Provide the (x, y) coordinate of the cell's center where the given text is located.  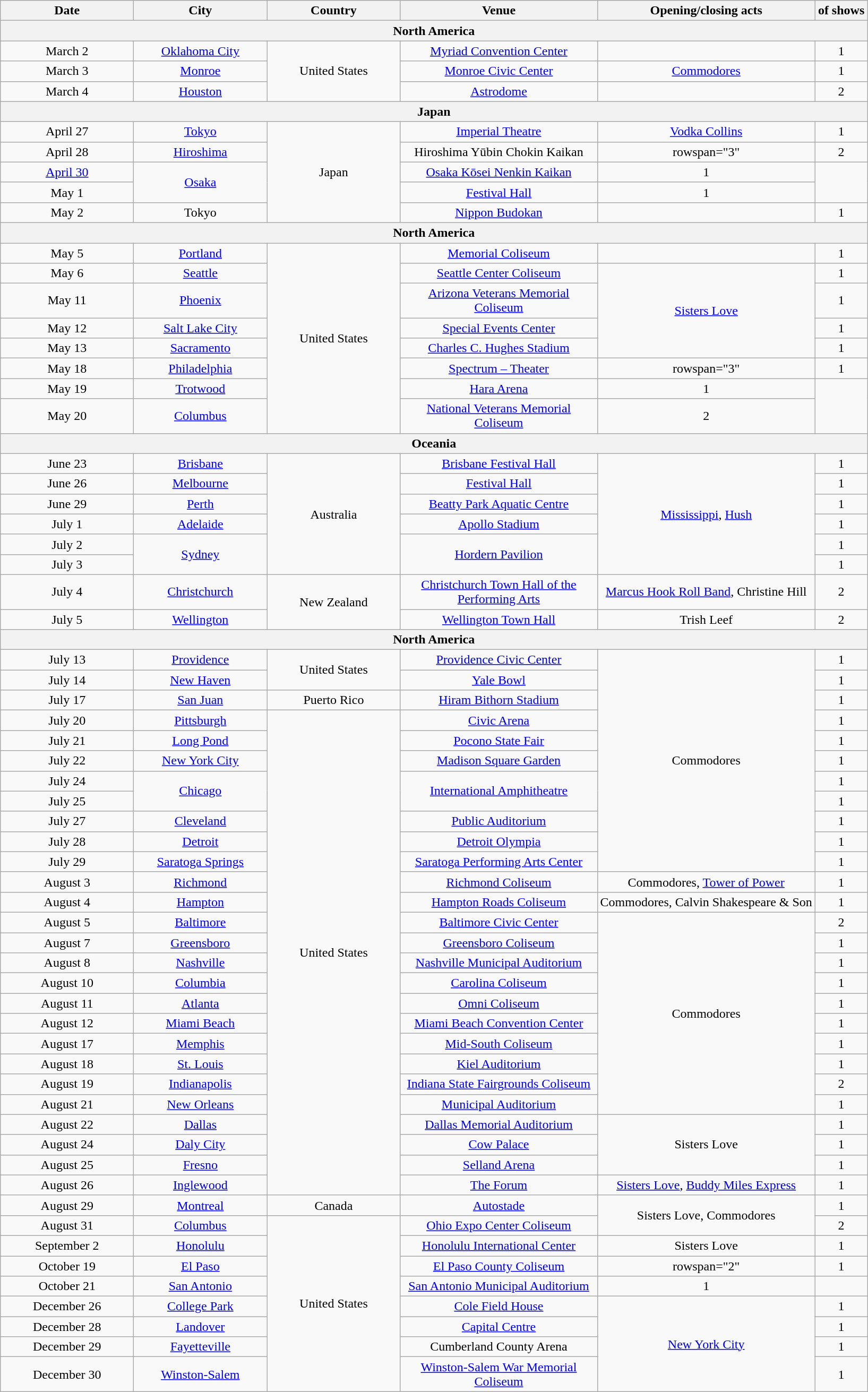
Sisters Love, Buddy Miles Express (706, 1185)
March 3 (67, 71)
Nippon Budokan (499, 212)
Special Events Center (499, 328)
Civic Arena (499, 720)
Omni Coliseum (499, 1003)
Salt Lake City (201, 328)
International Amphitheatre (499, 791)
Osaka (201, 182)
Hiroshima (201, 152)
July 3 (67, 564)
Fresno (201, 1165)
Atlanta (201, 1003)
June 29 (67, 504)
October 19 (67, 1266)
Astrodome (499, 91)
San Juan (201, 700)
New Orleans (201, 1104)
Dallas (201, 1124)
Seattle Center Coliseum (499, 273)
August 21 (67, 1104)
Trish Leef (706, 620)
Country (333, 11)
Columbia (201, 983)
August 31 (67, 1225)
Providence (201, 660)
August 3 (67, 882)
May 19 (67, 389)
Opening/closing acts (706, 11)
July 21 (67, 741)
Brisbane (201, 463)
Commodores, Tower of Power (706, 882)
Hampton Roads Coliseum (499, 902)
December 30 (67, 1374)
July 17 (67, 700)
Imperial Theatre (499, 132)
Inglewood (201, 1185)
City (201, 11)
Phoenix (201, 300)
August 17 (67, 1044)
Greensboro Coliseum (499, 942)
August 29 (67, 1205)
May 2 (67, 212)
April 30 (67, 172)
May 18 (67, 368)
May 5 (67, 253)
Dallas Memorial Auditorium (499, 1124)
Wellington Town Hall (499, 620)
El Paso County Coliseum (499, 1266)
Carolina Coliseum (499, 983)
Vodka Collins (706, 132)
Baltimore (201, 922)
June 23 (67, 463)
Hiram Bithorn Stadium (499, 700)
Hordern Pavilion (499, 554)
Detroit (201, 841)
Daly City (201, 1145)
August 18 (67, 1064)
July 28 (67, 841)
Indianapolis (201, 1084)
Ohio Expo Center Coliseum (499, 1225)
Nashville Municipal Auditorium (499, 963)
Date (67, 11)
August 8 (67, 963)
Baltimore Civic Center (499, 922)
Perth (201, 504)
Monroe (201, 71)
College Park (201, 1307)
March 2 (67, 51)
Cow Palace (499, 1145)
Chicago (201, 791)
Cleveland (201, 821)
July 22 (67, 761)
July 25 (67, 801)
August 19 (67, 1084)
Honolulu (201, 1245)
Brisbane Festival Hall (499, 463)
Adelaide (201, 524)
Cumberland County Arena (499, 1347)
Richmond Coliseum (499, 882)
Sacramento (201, 348)
May 12 (67, 328)
Public Auditorium (499, 821)
July 14 (67, 680)
Marcus Hook Roll Band, Christine Hill (706, 591)
July 13 (67, 660)
rowspan="2" (706, 1266)
May 6 (67, 273)
Mid-South Coliseum (499, 1044)
New Haven (201, 680)
Fayetteville (201, 1347)
Beatty Park Aquatic Centre (499, 504)
May 13 (67, 348)
El Paso (201, 1266)
Honolulu International Center (499, 1245)
Nashville (201, 963)
May 1 (67, 192)
October 21 (67, 1286)
December 26 (67, 1307)
San Antonio (201, 1286)
July 5 (67, 620)
Spectrum – Theater (499, 368)
May 11 (67, 300)
Sisters Love, Commodores (706, 1215)
Sydney (201, 554)
March 4 (67, 91)
Landover (201, 1327)
August 11 (67, 1003)
Osaka Kōsei Nenkin Kaikan (499, 172)
June 26 (67, 484)
Charles C. Hughes Stadium (499, 348)
August 12 (67, 1024)
Richmond (201, 882)
May 20 (67, 416)
Greensboro (201, 942)
Municipal Auditorium (499, 1104)
Hara Arena (499, 389)
Oklahoma City (201, 51)
July 20 (67, 720)
Madison Square Garden (499, 761)
August 24 (67, 1145)
National Veterans Memorial Coliseum (499, 416)
Montreal (201, 1205)
July 4 (67, 591)
Portland (201, 253)
April 28 (67, 152)
August 25 (67, 1165)
Pocono State Fair (499, 741)
August 4 (67, 902)
Venue (499, 11)
Capital Centre (499, 1327)
of shows (841, 11)
July 29 (67, 862)
August 26 (67, 1185)
Winston-Salem (201, 1374)
Canada (333, 1205)
Apollo Stadium (499, 524)
July 2 (67, 544)
St. Louis (201, 1064)
Miami Beach Convention Center (499, 1024)
August 7 (67, 942)
Miami Beach (201, 1024)
Myriad Convention Center (499, 51)
Houston (201, 91)
July 1 (67, 524)
Commodores, Calvin Shakespeare & Son (706, 902)
Memphis (201, 1044)
Long Pond (201, 741)
Detroit Olympia (499, 841)
Hiroshima Yūbin Chokin Kaikan (499, 152)
Memorial Coliseum (499, 253)
Oceania (434, 443)
Saratoga Performing Arts Center (499, 862)
Yale Bowl (499, 680)
Autostade (499, 1205)
April 27 (67, 132)
July 24 (67, 781)
September 2 (67, 1245)
Cole Field House (499, 1307)
Winston-Salem War Memorial Coliseum (499, 1374)
San Antonio Municipal Auditorium (499, 1286)
Pittsburgh (201, 720)
Christchurch (201, 591)
December 29 (67, 1347)
August 10 (67, 983)
Selland Arena (499, 1165)
The Forum (499, 1185)
August 22 (67, 1124)
Australia (333, 514)
Melbourne (201, 484)
Wellington (201, 620)
Christchurch Town Hall of the Performing Arts (499, 591)
Kiel Auditorium (499, 1064)
Providence Civic Center (499, 660)
Monroe Civic Center (499, 71)
Hampton (201, 902)
Seattle (201, 273)
Philadelphia (201, 368)
August 5 (67, 922)
New Zealand (333, 602)
Trotwood (201, 389)
Arizona Veterans Memorial Coliseum (499, 300)
Mississippi, Hush (706, 514)
Indiana State Fairgrounds Coliseum (499, 1084)
Saratoga Springs (201, 862)
July 27 (67, 821)
Puerto Rico (333, 700)
December 28 (67, 1327)
